Extract the [X, Y] coordinate from the center of the cell holding the provided text.  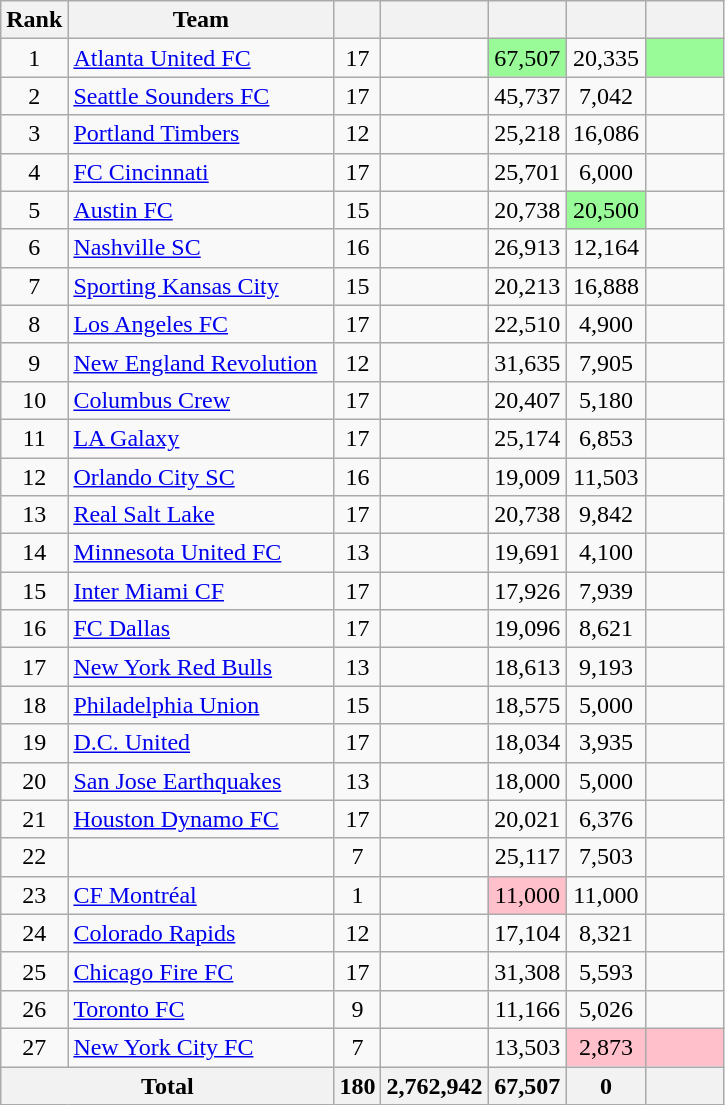
20,407 [528, 400]
4,900 [606, 324]
Toronto FC [201, 1009]
20,335 [606, 58]
18 [34, 705]
New England Revolution [201, 362]
180 [358, 1085]
4,100 [606, 553]
18,613 [528, 667]
Rank [34, 20]
11,503 [606, 477]
25,701 [528, 172]
25,218 [528, 134]
Minnesota United FC [201, 553]
16,086 [606, 134]
25,174 [528, 438]
FC Dallas [201, 629]
8,321 [606, 933]
Real Salt Lake [201, 515]
12,164 [606, 248]
Chicago Fire FC [201, 971]
9,842 [606, 515]
7,503 [606, 857]
45,737 [528, 96]
24 [34, 933]
6,376 [606, 819]
6,853 [606, 438]
0 [606, 1085]
5,180 [606, 400]
20,500 [606, 210]
26,913 [528, 248]
LA Galaxy [201, 438]
20,021 [528, 819]
Sporting Kansas City [201, 286]
5,593 [606, 971]
2,873 [606, 1047]
Orlando City SC [201, 477]
14 [34, 553]
16,888 [606, 286]
27 [34, 1047]
31,308 [528, 971]
Atlanta United FC [201, 58]
31,635 [528, 362]
13,503 [528, 1047]
2 [34, 96]
8 [34, 324]
Columbus Crew [201, 400]
Nashville SC [201, 248]
19,691 [528, 553]
17,104 [528, 933]
11 [34, 438]
9,193 [606, 667]
7,042 [606, 96]
18,575 [528, 705]
6 [34, 248]
Team [201, 20]
5 [34, 210]
New York City FC [201, 1047]
18,000 [528, 781]
21 [34, 819]
19,009 [528, 477]
20,213 [528, 286]
Houston Dynamo FC [201, 819]
6,000 [606, 172]
22 [34, 857]
17,926 [528, 591]
FC Cincinnati [201, 172]
Total [168, 1085]
Los Angeles FC [201, 324]
Colorado Rapids [201, 933]
26 [34, 1009]
11,166 [528, 1009]
19 [34, 743]
San Jose Earthquakes [201, 781]
8,621 [606, 629]
Portland Timbers [201, 134]
22,510 [528, 324]
CF Montréal [201, 895]
7,905 [606, 362]
19,096 [528, 629]
2,762,942 [434, 1085]
D.C. United [201, 743]
Philadelphia Union [201, 705]
23 [34, 895]
Austin FC [201, 210]
10 [34, 400]
5,026 [606, 1009]
7,939 [606, 591]
3,935 [606, 743]
Seattle Sounders FC [201, 96]
3 [34, 134]
25 [34, 971]
25,117 [528, 857]
18,034 [528, 743]
Inter Miami CF [201, 591]
20 [34, 781]
New York Red Bulls [201, 667]
4 [34, 172]
